Locate the cell with the specified text and output its (x, y) center coordinate. 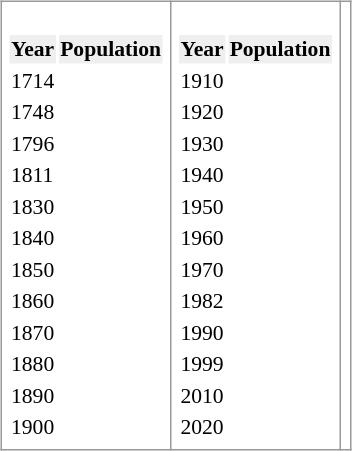
1920 (202, 112)
1890 (33, 396)
1940 (202, 175)
1714 (33, 80)
2020 (202, 427)
1970 (202, 270)
1840 (33, 238)
1748 (33, 112)
1982 (202, 301)
1999 (202, 364)
1990 (202, 332)
1950 (202, 206)
1860 (33, 301)
1910 (202, 80)
Year Population 1910 1920 1930 1940 1950 1960 1970 1982 1990 1999 2010 2020 (256, 225)
2010 (202, 396)
Year Population 1714 1748 1796 1811 1830 1840 1850 1860 1870 1880 1890 1900 (86, 225)
1830 (33, 206)
1960 (202, 238)
1870 (33, 332)
1930 (202, 144)
1900 (33, 427)
1796 (33, 144)
1811 (33, 175)
1880 (33, 364)
1850 (33, 270)
